Return the (x, y) coordinate for the center point of the cell that contains the specified text.  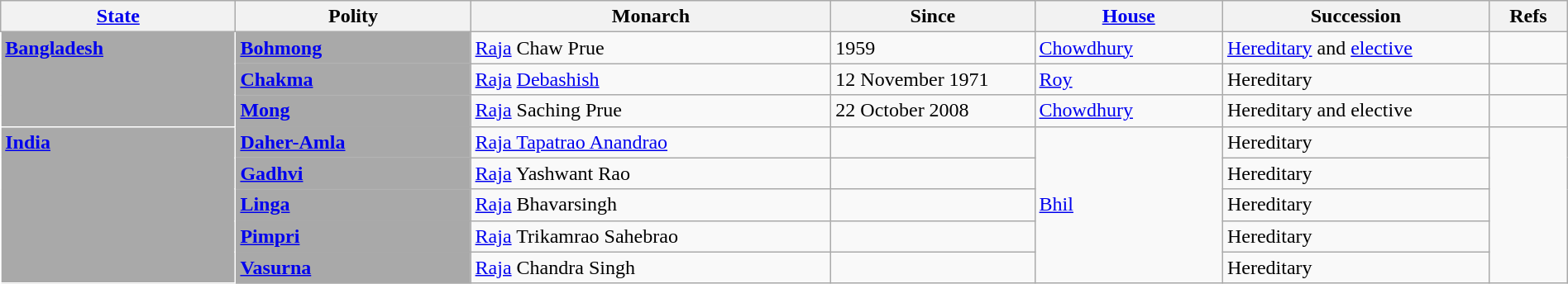
1959 (933, 48)
Linga (353, 205)
Since (933, 17)
Raja Debashish (651, 79)
22 October 2008 (933, 111)
Bangladesh (118, 79)
Vasurna (353, 267)
Chakma (353, 79)
Succession (1355, 17)
Raja Trikamrao Sahebrao (651, 236)
Monarch (651, 17)
Raja Saching Prue (651, 111)
Raja Chaw Prue (651, 48)
Raja Chandra Singh (651, 267)
Raja Yashwant Rao (651, 173)
Mong (353, 111)
12 November 1971 (933, 79)
Gadhvi (353, 173)
Raja Tapatrao Anandrao (651, 142)
Bhil (1128, 205)
Bohmong (353, 48)
Raja Bhavarsingh (651, 205)
Daher-Amla (353, 142)
India (118, 205)
Polity (353, 17)
House (1128, 17)
Refs (1528, 17)
Roy (1128, 79)
Pimpri (353, 236)
State (118, 17)
